Capture the cell that displays the provided text and extract its [X, Y] central coordinate. 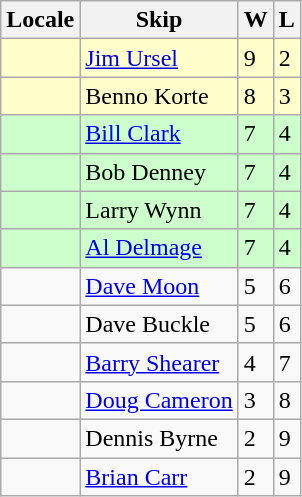
Locale [40, 20]
Dave Moon [159, 286]
Al Delmage [159, 248]
Bill Clark [159, 134]
Brian Carr [159, 477]
W [256, 20]
Larry Wynn [159, 210]
Benno Korte [159, 96]
Dave Buckle [159, 324]
Barry Shearer [159, 362]
Bob Denney [159, 172]
L [286, 20]
Dennis Byrne [159, 438]
Jim Ursel [159, 58]
Skip [159, 20]
Doug Cameron [159, 400]
